Capture the cell that displays the provided text and extract its (X, Y) central coordinate. 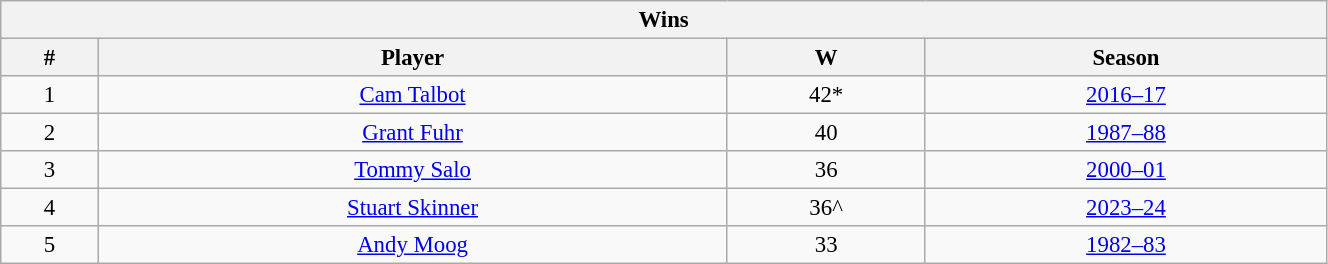
36 (826, 170)
Stuart Skinner (412, 208)
2000–01 (1126, 170)
1 (50, 95)
1982–83 (1126, 245)
Cam Talbot (412, 95)
Andy Moog (412, 245)
Player (412, 58)
Season (1126, 58)
Tommy Salo (412, 170)
36^ (826, 208)
2 (50, 133)
2023–24 (1126, 208)
5 (50, 245)
4 (50, 208)
1987–88 (1126, 133)
Grant Fuhr (412, 133)
2016–17 (1126, 95)
42* (826, 95)
40 (826, 133)
Wins (664, 20)
W (826, 58)
3 (50, 170)
33 (826, 245)
# (50, 58)
